Locate the cell with the specified text and output its (x, y) center coordinate. 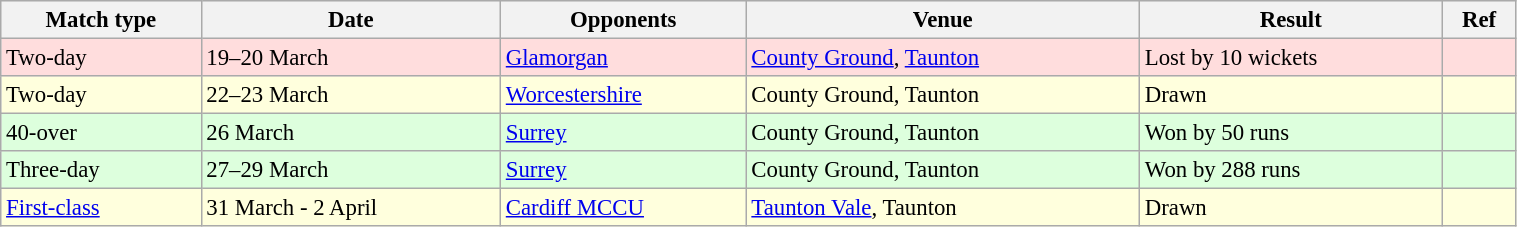
Result (1290, 20)
Taunton Vale, Taunton (942, 208)
Date (350, 20)
22–23 March (350, 95)
27–29 March (350, 170)
Worcestershire (623, 95)
Opponents (623, 20)
19–20 March (350, 58)
Glamorgan (623, 58)
Won by 50 runs (1290, 133)
Match type (101, 20)
31 March - 2 April (350, 208)
40-over (101, 133)
Lost by 10 wickets (1290, 58)
Three-day (101, 170)
First-class (101, 208)
26 March (350, 133)
Ref (1479, 20)
Venue (942, 20)
Won by 288 runs (1290, 170)
Cardiff MCCU (623, 208)
